Locate the cell with the specified text and output its (X, Y) center coordinate. 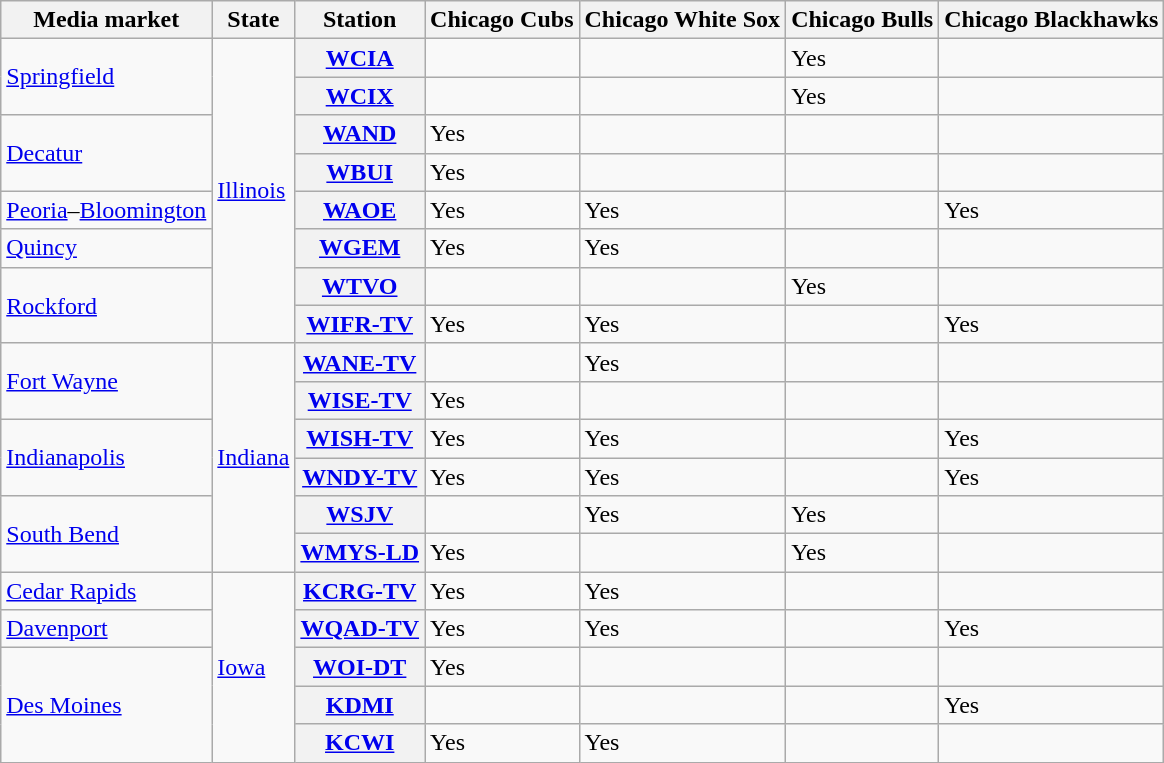
Chicago Blackhawks (1052, 20)
WISE-TV (360, 400)
Quincy (106, 248)
WIFR-TV (360, 324)
Station (360, 20)
KCRG-TV (360, 591)
Cedar Rapids (106, 591)
WMYS-LD (360, 553)
WOI-DT (360, 667)
Rockford (106, 305)
KCWI (360, 743)
KDMI (360, 705)
Media market (106, 20)
Iowa (254, 667)
WSJV (360, 515)
Illinois (254, 191)
Chicago Cubs (502, 20)
WQAD-TV (360, 629)
Chicago Bulls (862, 20)
Fort Wayne (106, 381)
Springfield (106, 77)
WGEM (360, 248)
WCIX (360, 96)
WBUI (360, 172)
WTVO (360, 286)
WAOE (360, 210)
WISH-TV (360, 438)
State (254, 20)
Davenport (106, 629)
WANE-TV (360, 362)
Decatur (106, 153)
Indiana (254, 457)
Chicago White Sox (682, 20)
Des Moines (106, 705)
Indianapolis (106, 457)
South Bend (106, 534)
WCIA (360, 58)
Peoria–Bloomington (106, 210)
WNDY-TV (360, 477)
WAND (360, 134)
